Extract the (X, Y) coordinate from the center of the cell holding the provided text.  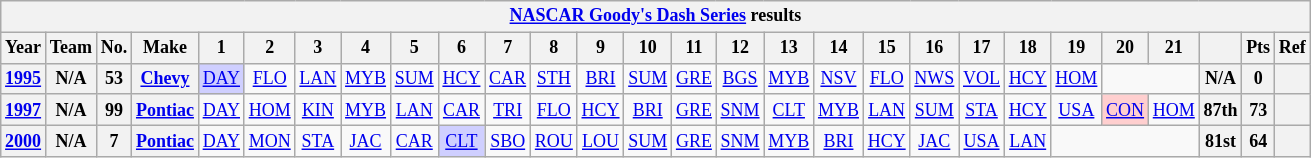
Pts (1258, 48)
81st (1220, 140)
ROU (554, 140)
64 (1258, 140)
NASCAR Goody's Dash Series results (656, 16)
1997 (24, 110)
14 (839, 48)
VOL (982, 78)
3 (318, 48)
Ref (1292, 48)
2000 (24, 140)
73 (1258, 110)
99 (114, 110)
No. (114, 48)
20 (1126, 48)
BGS (740, 78)
STH (554, 78)
2 (270, 48)
SBO (508, 140)
8 (554, 48)
53 (114, 78)
12 (740, 48)
87th (1220, 110)
17 (982, 48)
9 (600, 48)
19 (1076, 48)
21 (1174, 48)
NSV (839, 78)
Team (70, 48)
11 (694, 48)
MON (270, 140)
18 (1028, 48)
6 (462, 48)
Year (24, 48)
TRI (508, 110)
LOU (600, 140)
CON (1126, 110)
Chevy (166, 78)
Make (166, 48)
15 (886, 48)
13 (789, 48)
4 (366, 48)
16 (934, 48)
KIN (318, 110)
1995 (24, 78)
NWS (934, 78)
1 (221, 48)
0 (1258, 78)
5 (414, 48)
10 (648, 48)
